Scan for the cell matching the given text and deliver its [X, Y] coordinate at center. 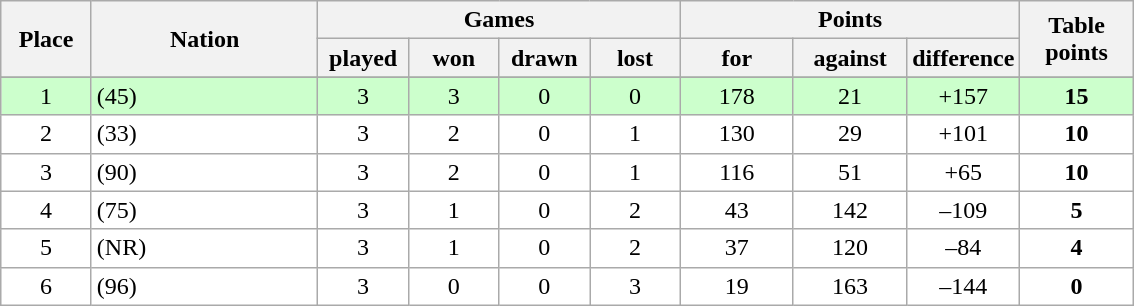
against [850, 58]
for [736, 58]
(90) [204, 172]
142 [850, 210]
played [364, 58]
(45) [204, 96]
–109 [964, 210]
Games [499, 20]
lost [636, 58]
178 [736, 96]
+157 [964, 96]
130 [736, 134]
120 [850, 248]
21 [850, 96]
43 [736, 210]
(96) [204, 286]
15 [1076, 96]
29 [850, 134]
116 [736, 172]
19 [736, 286]
Points [850, 20]
163 [850, 286]
(33) [204, 134]
Place [46, 39]
difference [964, 58]
Tablepoints [1076, 39]
37 [736, 248]
Nation [204, 39]
–84 [964, 248]
+101 [964, 134]
drawn [544, 58]
–144 [964, 286]
(75) [204, 210]
51 [850, 172]
6 [46, 286]
won [454, 58]
+65 [964, 172]
(NR) [204, 248]
